For the text-containing cell, return its midpoint in [x, y] coordinate format. 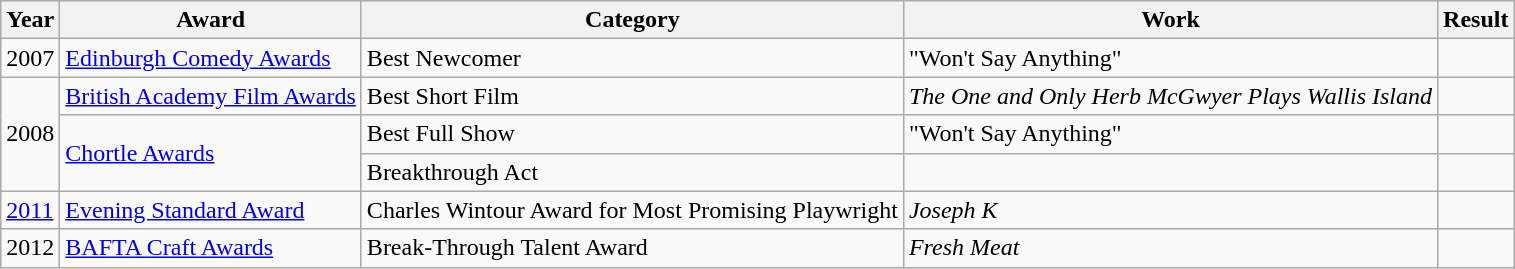
Break-Through Talent Award [632, 248]
BAFTA Craft Awards [211, 248]
Best Full Show [632, 134]
Breakthrough Act [632, 172]
2007 [30, 58]
Edinburgh Comedy Awards [211, 58]
Year [30, 20]
2011 [30, 210]
British Academy Film Awards [211, 96]
Work [1170, 20]
Award [211, 20]
2008 [30, 134]
Chortle Awards [211, 153]
The One and Only Herb McGwyer Plays Wallis Island [1170, 96]
Best Newcomer [632, 58]
Result [1476, 20]
Category [632, 20]
Evening Standard Award [211, 210]
Fresh Meat [1170, 248]
Charles Wintour Award for Most Promising Playwright [632, 210]
Joseph K [1170, 210]
2012 [30, 248]
Best Short Film [632, 96]
